Locate the cell with the specified text and output its (x, y) center coordinate. 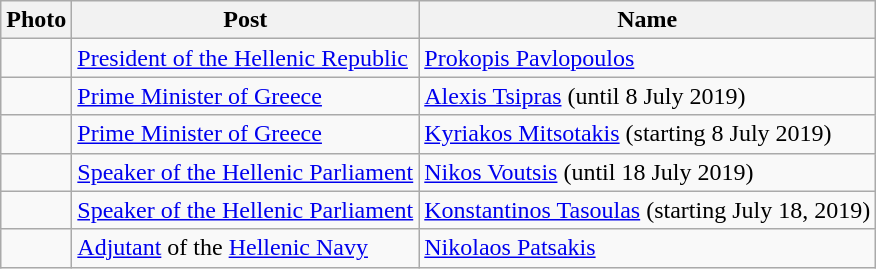
Konstantinos Tasoulas (starting July 18, 2019) (648, 210)
Kyriakos Mitsotakis (starting 8 July 2019) (648, 134)
Adjutant of the Hellenic Navy (246, 248)
Photo (36, 20)
Name (648, 20)
Post (246, 20)
Nikolaos Patsakis (648, 248)
Alexis Tsipras (until 8 July 2019) (648, 96)
Nikos Voutsis (until 18 July 2019) (648, 172)
President of the Hellenic Republic (246, 58)
Prokopis Pavlopoulos (648, 58)
